Provide the (x, y) coordinate of the cell's center where the given text is located.  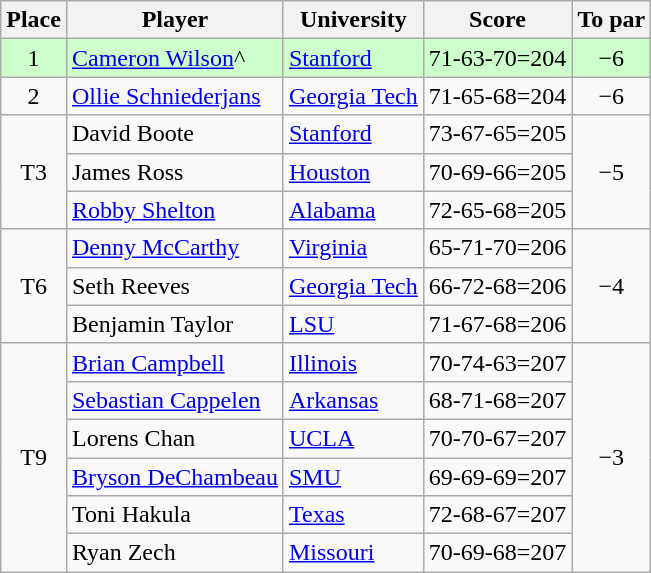
Robby Shelton (174, 210)
Ollie Schniederjans (174, 96)
71-63-70=204 (498, 58)
Benjamin Taylor (174, 324)
T6 (34, 286)
Sebastian Cappelen (174, 400)
66-72-68=206 (498, 286)
Place (34, 20)
Missouri (353, 553)
69-69-69=207 (498, 477)
University (353, 20)
70-69-68=207 (498, 553)
Arkansas (353, 400)
Cameron Wilson^ (174, 58)
2 (34, 96)
SMU (353, 477)
72-68-67=207 (498, 515)
Texas (353, 515)
T3 (34, 172)
73-67-65=205 (498, 134)
Houston (353, 172)
Illinois (353, 362)
70-70-67=207 (498, 438)
Alabama (353, 210)
65-71-70=206 (498, 248)
71-67-68=206 (498, 324)
UCLA (353, 438)
Toni Hakula (174, 515)
70-74-63=207 (498, 362)
To par (612, 20)
Lorens Chan (174, 438)
−4 (612, 286)
Brian Campbell (174, 362)
Virginia (353, 248)
1 (34, 58)
−5 (612, 172)
70-69-66=205 (498, 172)
Ryan Zech (174, 553)
Bryson DeChambeau (174, 477)
David Boote (174, 134)
T9 (34, 457)
71-65-68=204 (498, 96)
−3 (612, 457)
72-65-68=205 (498, 210)
Player (174, 20)
LSU (353, 324)
James Ross (174, 172)
Denny McCarthy (174, 248)
Score (498, 20)
68-71-68=207 (498, 400)
Seth Reeves (174, 286)
